Identify which cell holds the provided text, then report its [x, y] central coordinate. 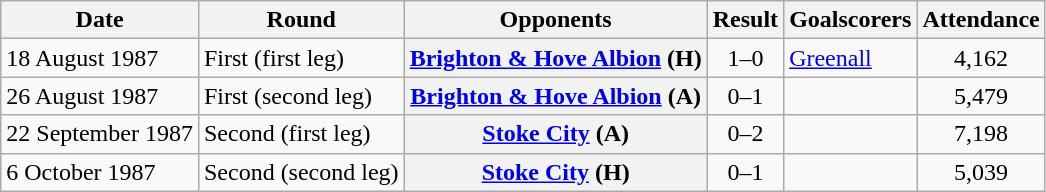
Second (second leg) [301, 172]
18 August 1987 [100, 58]
1–0 [745, 58]
First (first leg) [301, 58]
Round [301, 20]
Brighton & Hove Albion (A) [556, 96]
Attendance [981, 20]
Greenall [850, 58]
First (second leg) [301, 96]
Stoke City (H) [556, 172]
Result [745, 20]
6 October 1987 [100, 172]
Opponents [556, 20]
5,039 [981, 172]
5,479 [981, 96]
7,198 [981, 134]
4,162 [981, 58]
0–2 [745, 134]
Second (first leg) [301, 134]
Stoke City (A) [556, 134]
26 August 1987 [100, 96]
22 September 1987 [100, 134]
Brighton & Hove Albion (H) [556, 58]
Date [100, 20]
Goalscorers [850, 20]
